For the text-containing cell, return its midpoint in (X, Y) coordinate format. 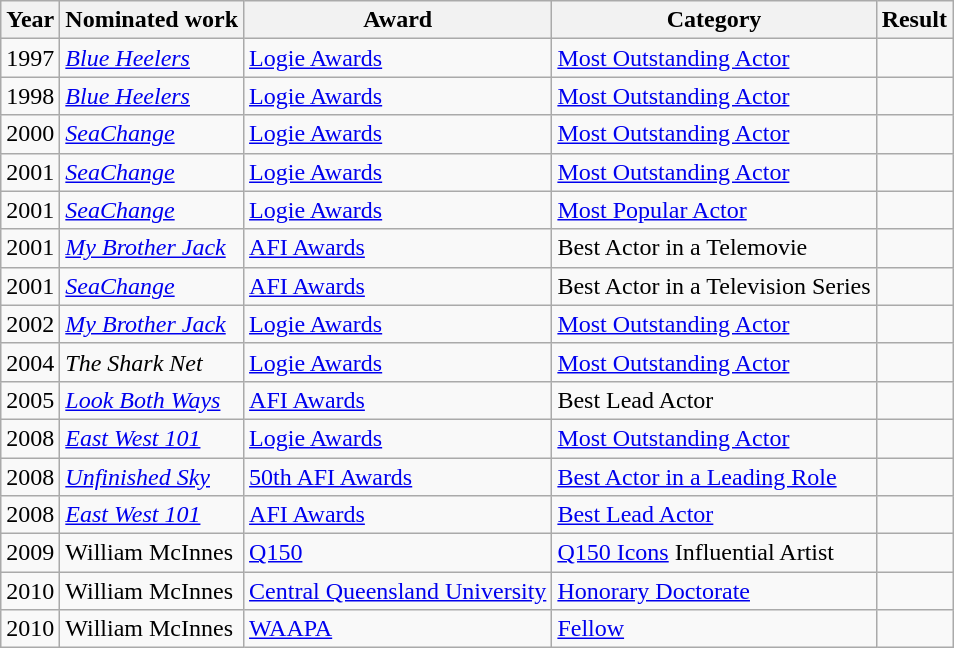
Most Popular Actor (714, 210)
Central Queensland University (398, 591)
Look Both Ways (152, 400)
Q150 (398, 553)
Award (398, 20)
50th AFI Awards (398, 477)
Honorary Doctorate (714, 591)
2000 (30, 134)
Q150 Icons Influential Artist (714, 553)
2004 (30, 362)
1998 (30, 96)
2002 (30, 324)
1997 (30, 58)
Unfinished Sky (152, 477)
Year (30, 20)
Result (914, 20)
Best Actor in a Telemovie (714, 248)
Best Actor in a Television Series (714, 286)
Fellow (714, 629)
Nominated work (152, 20)
Category (714, 20)
2009 (30, 553)
Best Actor in a Leading Role (714, 477)
The Shark Net (152, 362)
2005 (30, 400)
WAAPA (398, 629)
